Extract the [X, Y] coordinate from the center of the cell holding the provided text.  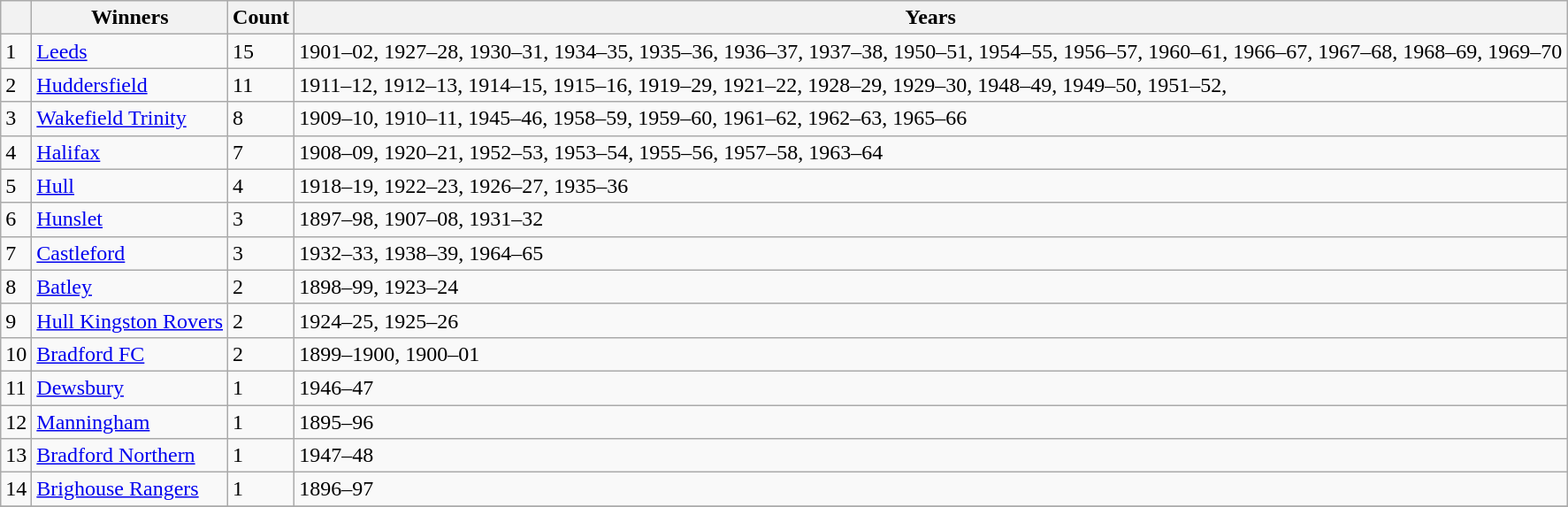
1901–02, 1927–28, 1930–31, 1934–35, 1935–36, 1936–37, 1937–38, 1950–51, 1954–55, 1956–57, 1960–61, 1966–67, 1967–68, 1968–69, 1969–70 [930, 51]
1947–48 [930, 456]
1911–12, 1912–13, 1914–15, 1915–16, 1919–29, 1921–22, 1928–29, 1929–30, 1948–49, 1949–50, 1951–52, [930, 85]
1896–97 [930, 489]
Bradford FC [130, 354]
15 [262, 51]
Batley [130, 287]
5 [16, 186]
Leeds [130, 51]
1895–96 [930, 422]
Brighouse Rangers [130, 489]
Huddersfield [130, 85]
1898–99, 1923–24 [930, 287]
1899–1900, 1900–01 [930, 354]
1909–10, 1910–11, 1945–46, 1958–59, 1959–60, 1961–62, 1962–63, 1965–66 [930, 119]
Manningham [130, 422]
12 [16, 422]
13 [16, 456]
1924–25, 1925–26 [930, 320]
Winners [130, 18]
6 [16, 219]
1932–33, 1938–39, 1964–65 [930, 253]
Hull [130, 186]
Halifax [130, 152]
10 [16, 354]
1918–19, 1922–23, 1926–27, 1935–36 [930, 186]
1908–09, 1920–21, 1952–53, 1953–54, 1955–56, 1957–58, 1963–64 [930, 152]
Castleford [130, 253]
Bradford Northern [130, 456]
Dewsbury [130, 388]
9 [16, 320]
Hull Kingston Rovers [130, 320]
Wakefield Trinity [130, 119]
14 [16, 489]
Years [930, 18]
1946–47 [930, 388]
Hunslet [130, 219]
1897–98, 1907–08, 1931–32 [930, 219]
Count [262, 18]
